Return the [X, Y] coordinate for the center point of the cell that contains the specified text.  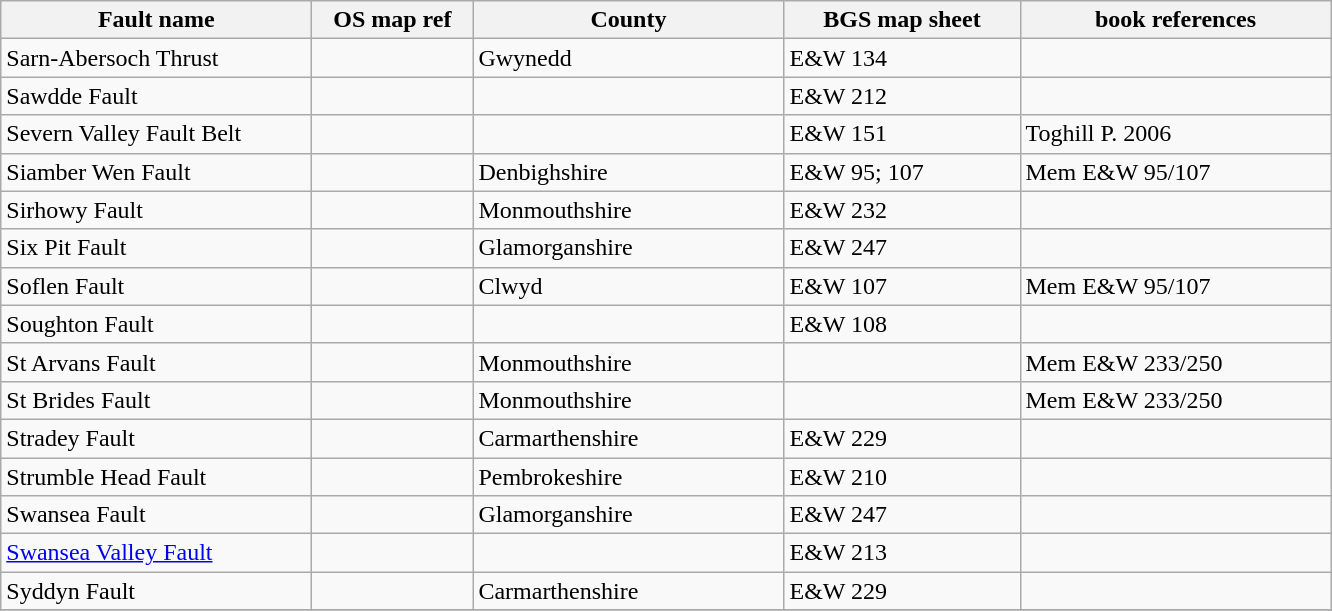
E&W 213 [902, 553]
Denbighshire [628, 172]
Strumble Head Fault [156, 477]
Sarn-Abersoch Thrust [156, 58]
St Brides Fault [156, 400]
County [628, 20]
Stradey Fault [156, 438]
E&W 232 [902, 210]
E&W 151 [902, 134]
E&W 210 [902, 477]
Clwyd [628, 286]
OS map ref [392, 20]
Severn Valley Fault Belt [156, 134]
Swansea Valley Fault [156, 553]
Soflen Fault [156, 286]
Six Pit Fault [156, 248]
BGS map sheet [902, 20]
E&W 95; 107 [902, 172]
E&W 107 [902, 286]
E&W 212 [902, 96]
Sawdde Fault [156, 96]
E&W 134 [902, 58]
Pembrokeshire [628, 477]
Swansea Fault [156, 515]
Gwynedd [628, 58]
St Arvans Fault [156, 362]
Syddyn Fault [156, 591]
Siamber Wen Fault [156, 172]
Fault name [156, 20]
E&W 108 [902, 324]
Sirhowy Fault [156, 210]
book references [1176, 20]
Toghill P. 2006 [1176, 134]
Soughton Fault [156, 324]
